Pinpoint the cell where the given text exists, returning its (x, y) midpoint coordinate. 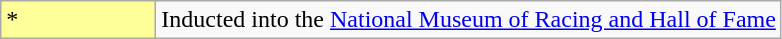
* (78, 20)
Inducted into the National Museum of Racing and Hall of Fame (469, 20)
